For the text-containing cell, return its midpoint in [X, Y] coordinate format. 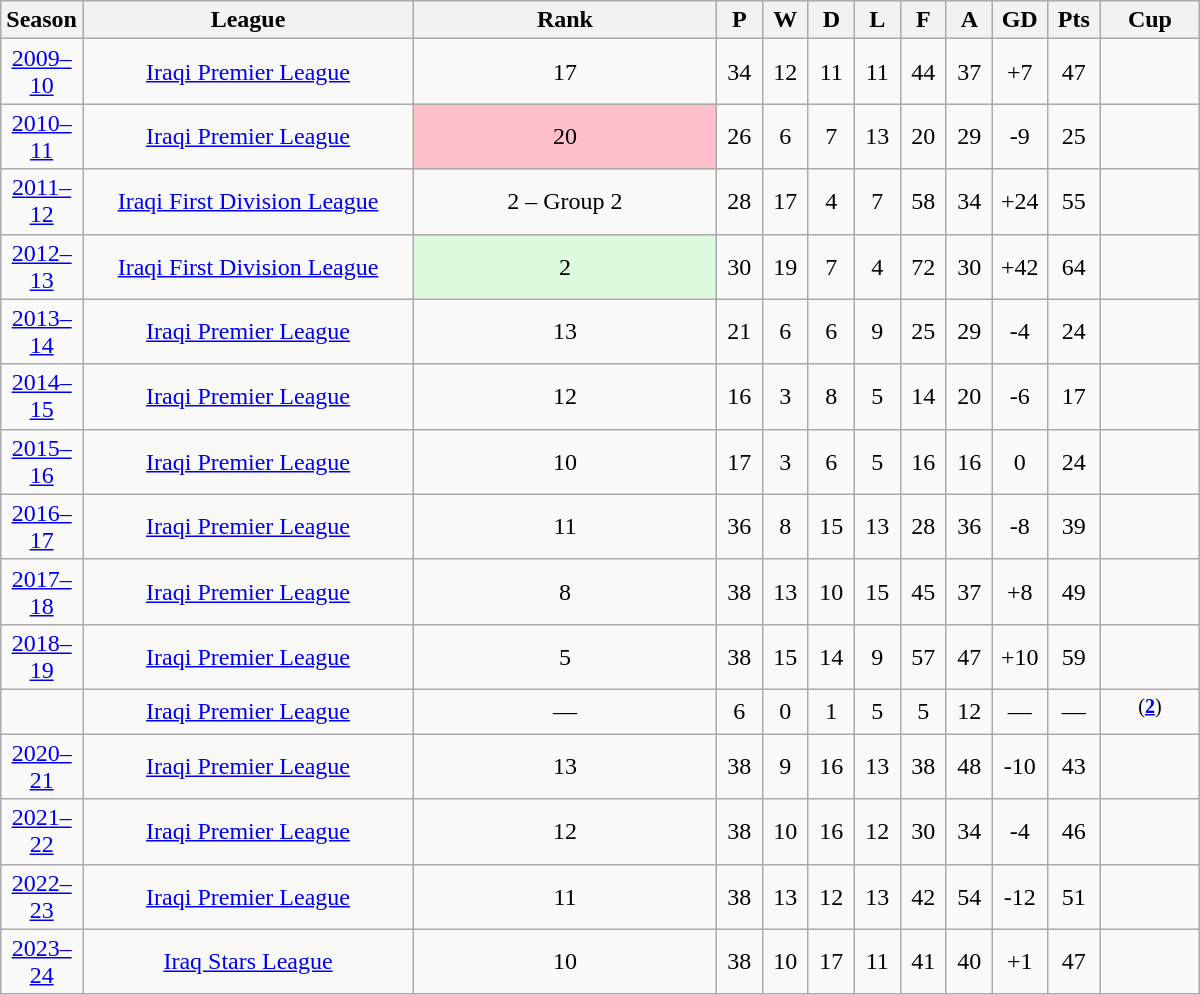
2017–18 [42, 592]
+24 [1020, 202]
39 [1074, 526]
55 [1074, 202]
2023–24 [42, 962]
2020–21 [42, 766]
-12 [1020, 896]
40 [969, 962]
43 [1074, 766]
2012–13 [42, 266]
21 [739, 332]
2 – Group 2 [566, 202]
57 [923, 656]
P [739, 20]
+42 [1020, 266]
-6 [1020, 396]
2011–12 [42, 202]
19 [785, 266]
59 [1074, 656]
+7 [1020, 72]
Iraq Stars League [248, 962]
42 [923, 896]
51 [1074, 896]
2018–19 [42, 656]
(2) [1150, 712]
2009–10 [42, 72]
2 [566, 266]
72 [923, 266]
58 [923, 202]
D [831, 20]
64 [1074, 266]
54 [969, 896]
49 [1074, 592]
+10 [1020, 656]
46 [1074, 832]
2013–14 [42, 332]
2016–17 [42, 526]
+1 [1020, 962]
Rank [566, 20]
F [923, 20]
L [877, 20]
41 [923, 962]
45 [923, 592]
+8 [1020, 592]
League [248, 20]
W [785, 20]
26 [739, 136]
-10 [1020, 766]
GD [1020, 20]
44 [923, 72]
2010–11 [42, 136]
-9 [1020, 136]
2021–22 [42, 832]
2014–15 [42, 396]
1 [831, 712]
-8 [1020, 526]
A [969, 20]
48 [969, 766]
Pts [1074, 20]
Season [42, 20]
2022–23 [42, 896]
2015–16 [42, 462]
Cup [1150, 20]
